Extract the [X, Y] coordinate from the center of the cell holding the provided text.  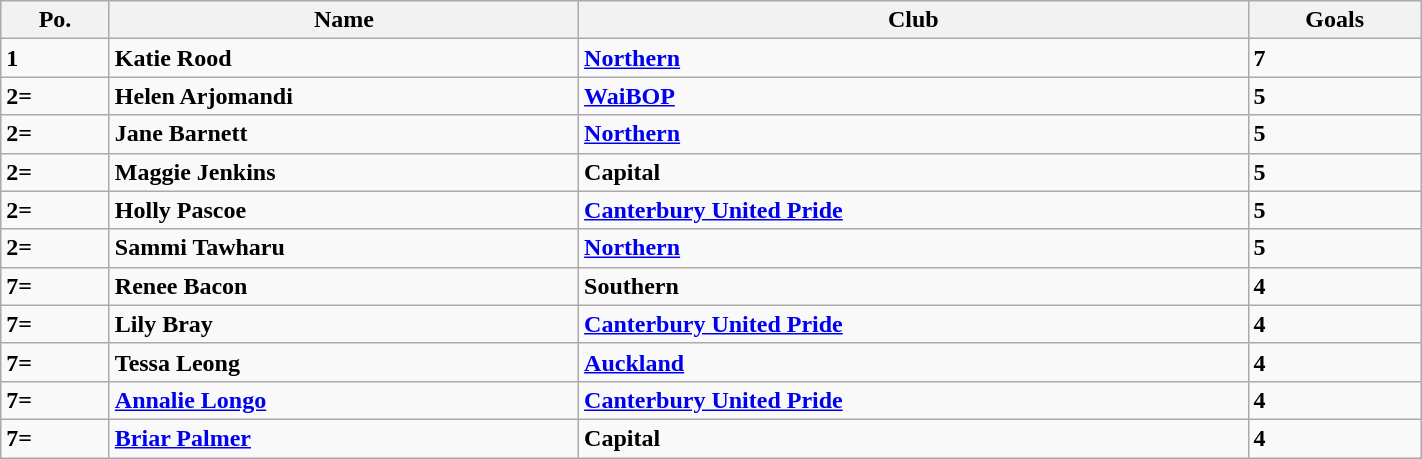
Sammi Tawharu [344, 248]
Annalie Longo [344, 400]
1 [56, 58]
7 [1334, 58]
Club [914, 20]
Name [344, 20]
Po. [56, 20]
Auckland [914, 362]
Katie Rood [344, 58]
Tessa Leong [344, 362]
Southern [914, 286]
Goals [1334, 20]
Briar Palmer [344, 438]
WaiBOP [914, 96]
Jane Barnett [344, 134]
Maggie Jenkins [344, 172]
Renee Bacon [344, 286]
Holly Pascoe [344, 210]
Helen Arjomandi [344, 96]
Lily Bray [344, 324]
